Return the (X, Y) coordinate for the center point of the cell that contains the specified text.  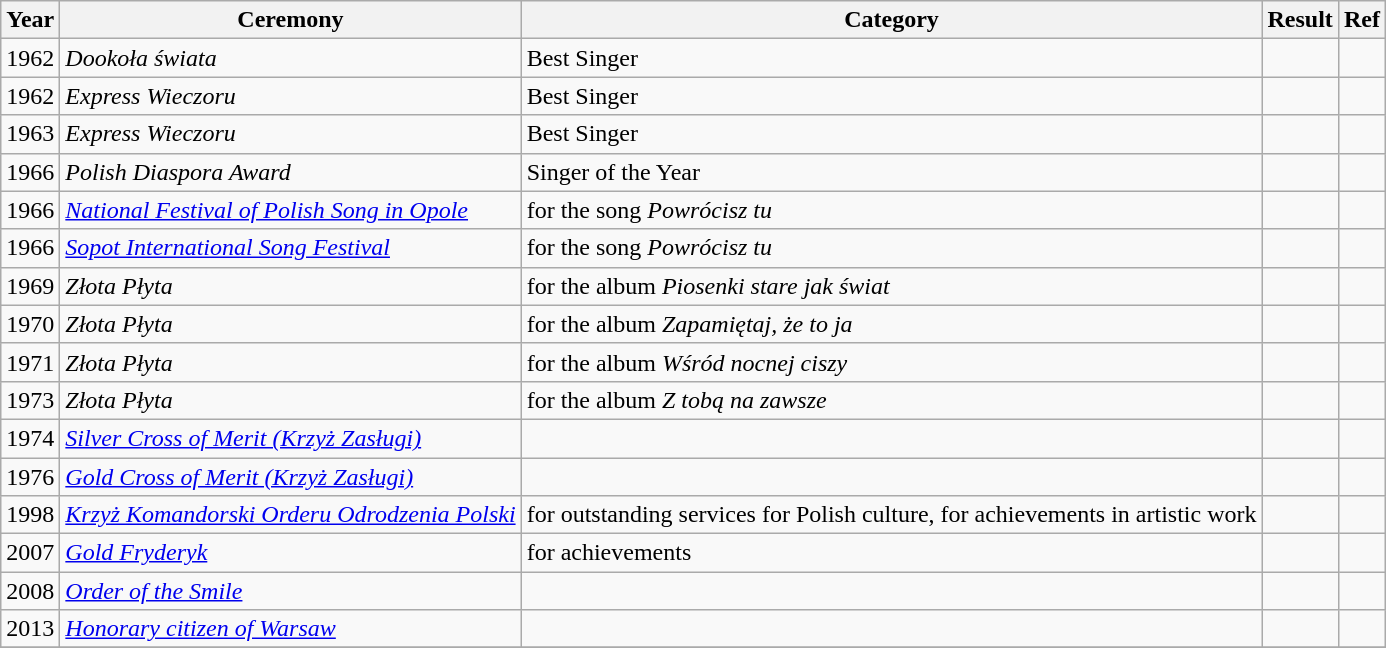
1970 (30, 324)
for the album Zapamiętaj, że to ja (892, 324)
Silver Cross of Merit (Krzyż Zasługi) (290, 438)
Ref (1362, 20)
for outstanding services for Polish culture, for achievements in artistic work (892, 515)
2008 (30, 591)
for achievements (892, 553)
1974 (30, 438)
Gold Cross of Merit (Krzyż Zasługi) (290, 477)
1973 (30, 400)
Year (30, 20)
Dookoła świata (290, 58)
Singer of the Year (892, 172)
1971 (30, 362)
Category (892, 20)
2013 (30, 629)
Gold Fryderyk (290, 553)
for the album Z tobą na zawsze (892, 400)
National Festival of Polish Song in Opole (290, 210)
Order of the Smile (290, 591)
1963 (30, 134)
Sopot International Song Festival (290, 248)
for the album Wśród nocnej ciszy (892, 362)
1976 (30, 477)
Honorary citizen of Warsaw (290, 629)
2007 (30, 553)
Krzyż Komandorski Orderu Odrodzenia Polski (290, 515)
for the album Piosenki stare jak świat (892, 286)
1998 (30, 515)
Result (1300, 20)
Polish Diaspora Award (290, 172)
Ceremony (290, 20)
1969 (30, 286)
